Pinpoint the cell where the given text exists, returning its [x, y] midpoint coordinate. 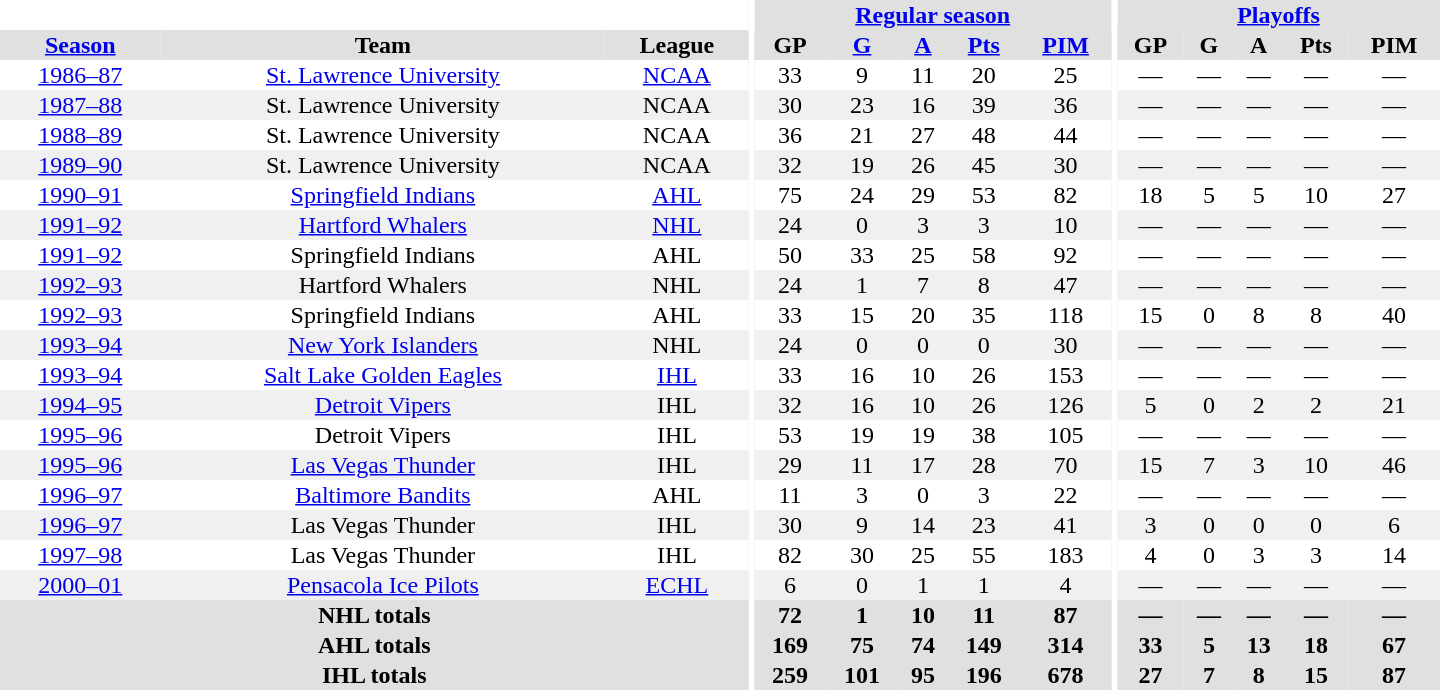
47 [1066, 285]
35 [984, 315]
1987–88 [80, 105]
17 [923, 465]
169 [790, 645]
28 [984, 465]
Season [80, 45]
48 [984, 135]
AHL totals [374, 645]
1994–95 [80, 405]
1997–98 [80, 555]
92 [1066, 255]
Regular season [932, 15]
Salt Lake Golden Eagles [384, 375]
NHL totals [374, 615]
40 [1394, 315]
58 [984, 255]
38 [984, 435]
41 [1066, 525]
183 [1066, 555]
Team [384, 45]
1990–91 [80, 195]
196 [984, 675]
Baltimore Bandits [384, 495]
Playoffs [1278, 15]
1989–90 [80, 165]
League [676, 45]
67 [1394, 645]
70 [1066, 465]
101 [862, 675]
46 [1394, 465]
118 [1066, 315]
314 [1066, 645]
50 [790, 255]
IHL totals [374, 675]
259 [790, 675]
1988–89 [80, 135]
678 [1066, 675]
Pensacola Ice Pilots [384, 585]
95 [923, 675]
1986–87 [80, 75]
2000–01 [80, 585]
126 [1066, 405]
153 [1066, 375]
45 [984, 165]
New York Islanders [384, 345]
13 [1259, 645]
55 [984, 555]
39 [984, 105]
149 [984, 645]
72 [790, 615]
105 [1066, 435]
ECHL [676, 585]
22 [1066, 495]
44 [1066, 135]
74 [923, 645]
